Find where the given text appears and provide that cell's center as [X, Y] coordinate. 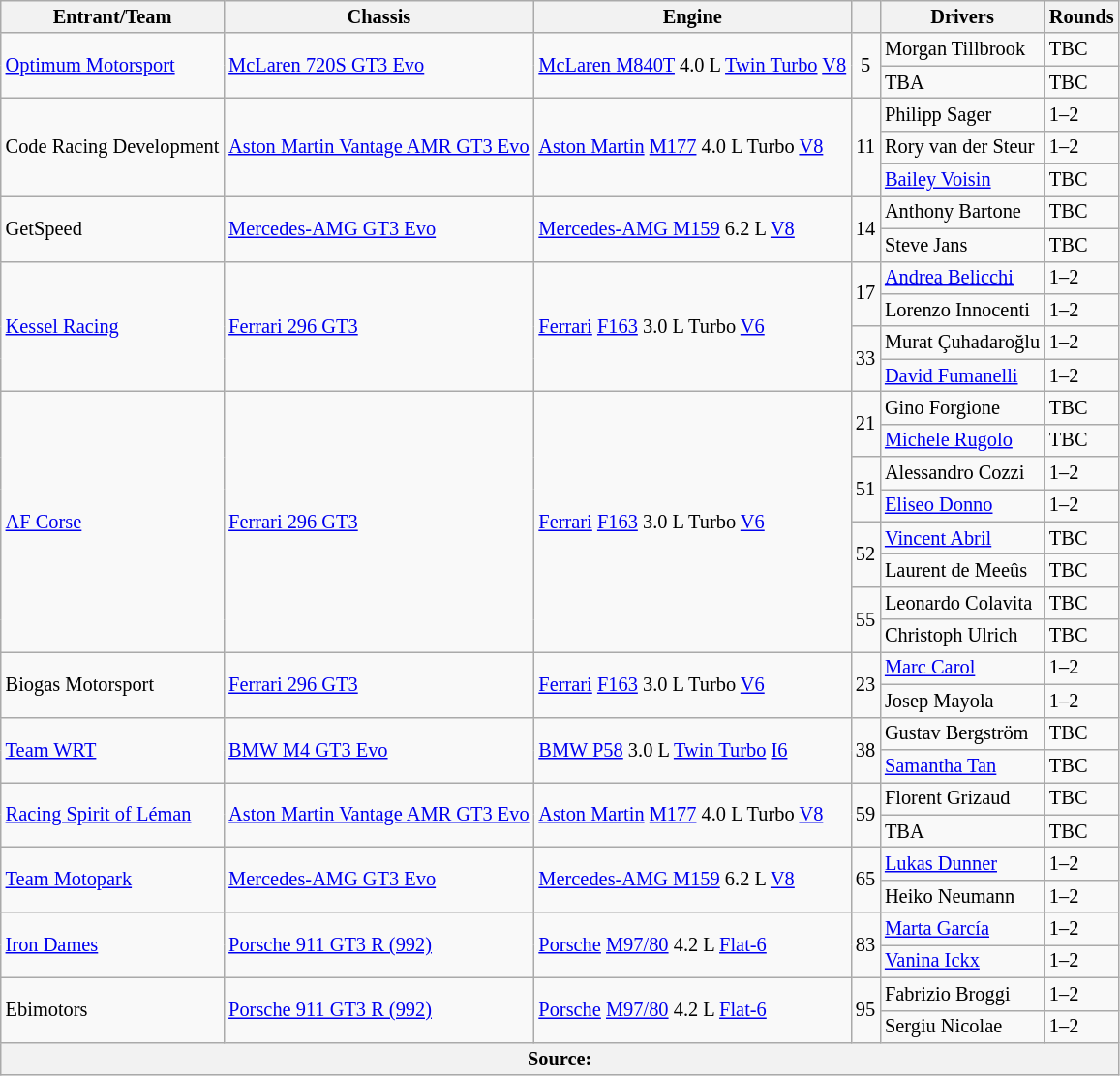
Gustav Bergström [962, 733]
38 [865, 749]
Leonardo Colavita [962, 603]
Lorenzo Innocenti [962, 310]
11 [865, 147]
14 [865, 228]
95 [865, 1010]
5 [865, 66]
55 [865, 619]
Entrant/Team [112, 16]
21 [865, 424]
Biogas Motorsport [112, 683]
Vanina Ickx [962, 961]
Iron Dames [112, 944]
Lukas Dunner [962, 863]
Morgan Tillbrook [962, 49]
Steve Jans [962, 245]
Gino Forgione [962, 407]
Josep Mayola [962, 701]
Ebimotors [112, 1010]
McLaren 720S GT3 Evo [378, 66]
Murat Çuhadaroğlu [962, 343]
Marta García [962, 929]
Engine [692, 16]
AF Corse [112, 521]
David Fumanelli [962, 375]
Drivers [962, 16]
Anthony Bartone [962, 212]
GetSpeed [112, 228]
Chassis [378, 16]
Christoph Ulrich [962, 636]
Rounds [1082, 16]
Philipp Sager [962, 114]
Andrea Belicchi [962, 278]
33 [865, 358]
Sergiu Nicolae [962, 1027]
51 [865, 490]
Vincent Abril [962, 538]
23 [865, 683]
Michele Rugolo [962, 440]
Racing Spirit of Léman [112, 815]
Laurent de Meeûs [962, 570]
Florent Grizaud [962, 798]
Kessel Racing [112, 327]
83 [865, 944]
Eliseo Donno [962, 505]
McLaren M840T 4.0 L Twin Turbo V8 [692, 66]
65 [865, 879]
Rory van der Steur [962, 147]
Team WRT [112, 749]
BMW P58 3.0 L Twin Turbo I6 [692, 749]
17 [865, 294]
Source: [560, 1059]
Fabrizio Broggi [962, 994]
59 [865, 815]
BMW M4 GT3 Evo [378, 749]
Alessandro Cozzi [962, 473]
Code Racing Development [112, 147]
Bailey Voisin [962, 180]
Team Motopark [112, 879]
Samantha Tan [962, 765]
Heiko Neumann [962, 896]
Optimum Motorsport [112, 66]
52 [865, 553]
Marc Carol [962, 668]
